Capture the cell that displays the provided text and extract its [x, y] central coordinate. 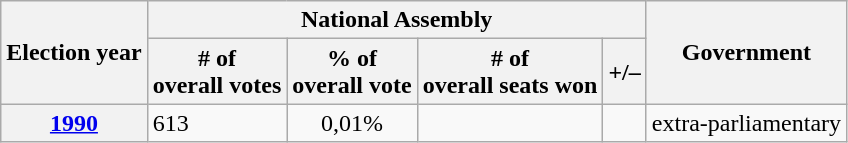
% ofoverall vote [352, 72]
Election year [74, 52]
613 [217, 123]
1990 [74, 123]
# ofoverall seats won [510, 72]
+/– [624, 72]
National Assembly [396, 20]
extra-parliamentary [746, 123]
0,01% [352, 123]
Government [746, 52]
# ofoverall votes [217, 72]
